For the text-containing cell, return its midpoint in [x, y] coordinate format. 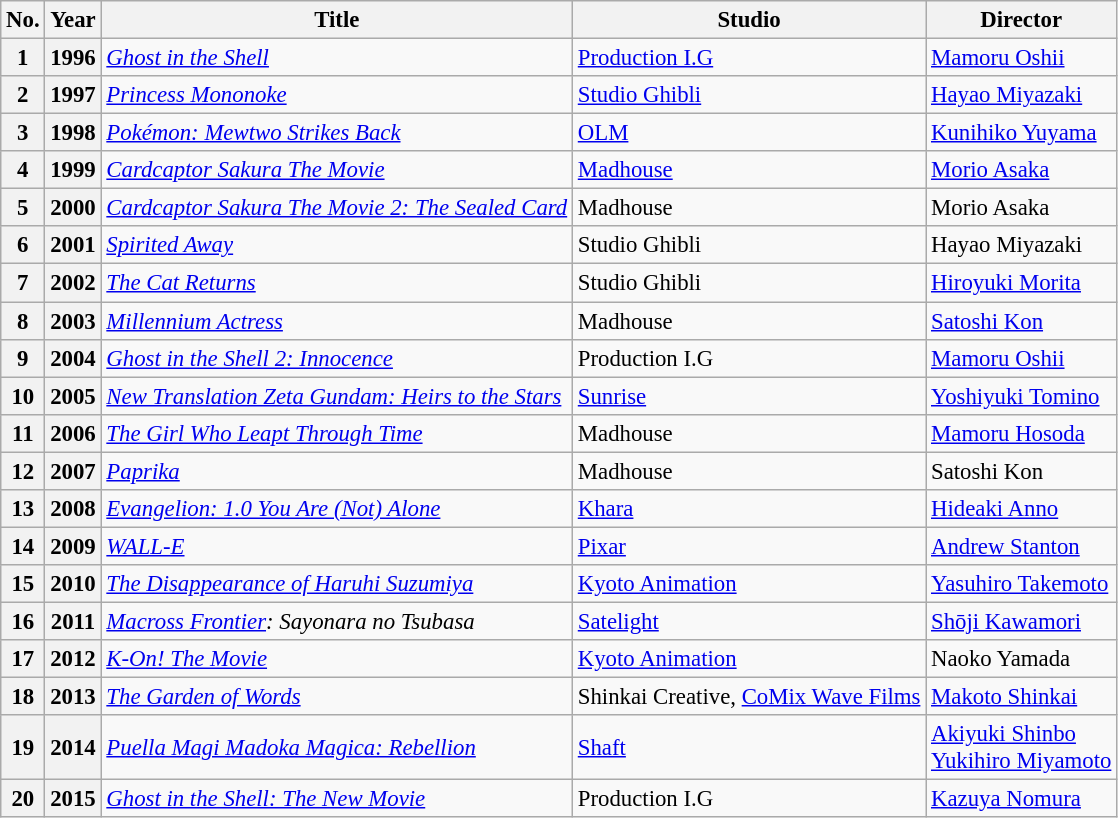
13 [23, 509]
Studio [748, 20]
2000 [73, 208]
The Garden of Words [336, 697]
Pixar [748, 546]
Khara [748, 509]
4 [23, 170]
1999 [73, 170]
2013 [73, 697]
5 [23, 208]
2003 [73, 321]
Makoto Shinkai [1022, 697]
Title [336, 20]
1997 [73, 95]
Hiroyuki Morita [1022, 283]
2002 [73, 283]
Cardcaptor Sakura The Movie 2: The Sealed Card [336, 208]
Evangelion: 1.0 You Are (Not) Alone [336, 509]
7 [23, 283]
2011 [73, 621]
2006 [73, 433]
3 [23, 133]
Satelight [748, 621]
2010 [73, 584]
Spirited Away [336, 245]
Andrew Stanton [1022, 546]
2007 [73, 471]
2012 [73, 659]
Ghost in the Shell: The New Movie [336, 799]
8 [23, 321]
The Cat Returns [336, 283]
18 [23, 697]
Mamoru Hosoda [1022, 433]
Hideaki Anno [1022, 509]
Shōji Kawamori [1022, 621]
2008 [73, 509]
Yasuhiro Takemoto [1022, 584]
12 [23, 471]
2014 [73, 748]
The Disappearance of Haruhi Suzumiya [336, 584]
Yoshiyuki Tomino [1022, 396]
2004 [73, 358]
Director [1022, 20]
2009 [73, 546]
15 [23, 584]
6 [23, 245]
Puella Magi Madoka Magica: Rebellion [336, 748]
Year [73, 20]
Macross Frontier: Sayonara no Tsubasa [336, 621]
Pokémon: Mewtwo Strikes Back [336, 133]
2001 [73, 245]
Naoko Yamada [1022, 659]
Akiyuki ShinboYukihiro Miyamoto [1022, 748]
17 [23, 659]
Ghost in the Shell [336, 58]
2 [23, 95]
Kazuya Nomura [1022, 799]
The Girl Who Leapt Through Time [336, 433]
No. [23, 20]
Shaft [748, 748]
16 [23, 621]
14 [23, 546]
K-On! The Movie [336, 659]
2005 [73, 396]
New Translation Zeta Gundam: Heirs to the Stars [336, 396]
Ghost in the Shell 2: Innocence [336, 358]
11 [23, 433]
19 [23, 748]
10 [23, 396]
1996 [73, 58]
2015 [73, 799]
1 [23, 58]
OLM [748, 133]
1998 [73, 133]
Sunrise [748, 396]
Princess Mononoke [336, 95]
Millennium Actress [336, 321]
Cardcaptor Sakura The Movie [336, 170]
Kunihiko Yuyama [1022, 133]
Paprika [336, 471]
9 [23, 358]
WALL-E [336, 546]
Shinkai Creative, CoMix Wave Films [748, 697]
20 [23, 799]
